Search for the cell housing the specified text and yield its (X, Y) center coordinate. 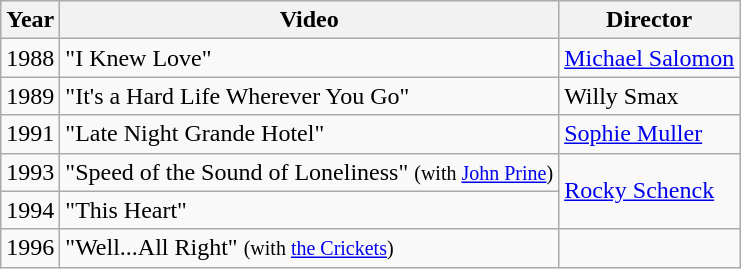
1988 (30, 58)
Director (650, 20)
Michael Salomon (650, 58)
"It's a Hard Life Wherever You Go" (310, 96)
1991 (30, 134)
1989 (30, 96)
1996 (30, 248)
Willy Smax (650, 96)
"Late Night Grande Hotel" (310, 134)
"This Heart" (310, 210)
"Speed of the Sound of Loneliness" (with John Prine) (310, 172)
"Well...All Right" (with the Crickets) (310, 248)
1994 (30, 210)
Sophie Muller (650, 134)
Rocky Schenck (650, 191)
1993 (30, 172)
"I Knew Love" (310, 58)
Year (30, 20)
Video (310, 20)
